Pinpoint the cell where the given text exists, returning its (X, Y) midpoint coordinate. 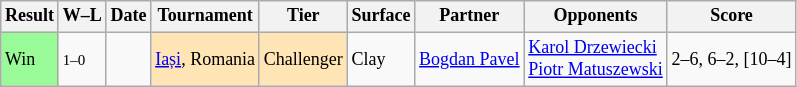
Iași, Romania (206, 59)
Win (30, 59)
Bogdan Pavel (470, 59)
Opponents (596, 16)
W–L (82, 16)
Tier (303, 16)
Score (732, 16)
Result (30, 16)
Karol Drzewiecki Piotr Matuszewski (596, 59)
Challenger (303, 59)
Tournament (206, 16)
Clay (381, 59)
Date (128, 16)
1–0 (82, 59)
2–6, 6–2, [10–4] (732, 59)
Partner (470, 16)
Surface (381, 16)
